Identify which cell holds the provided text, then report its [x, y] central coordinate. 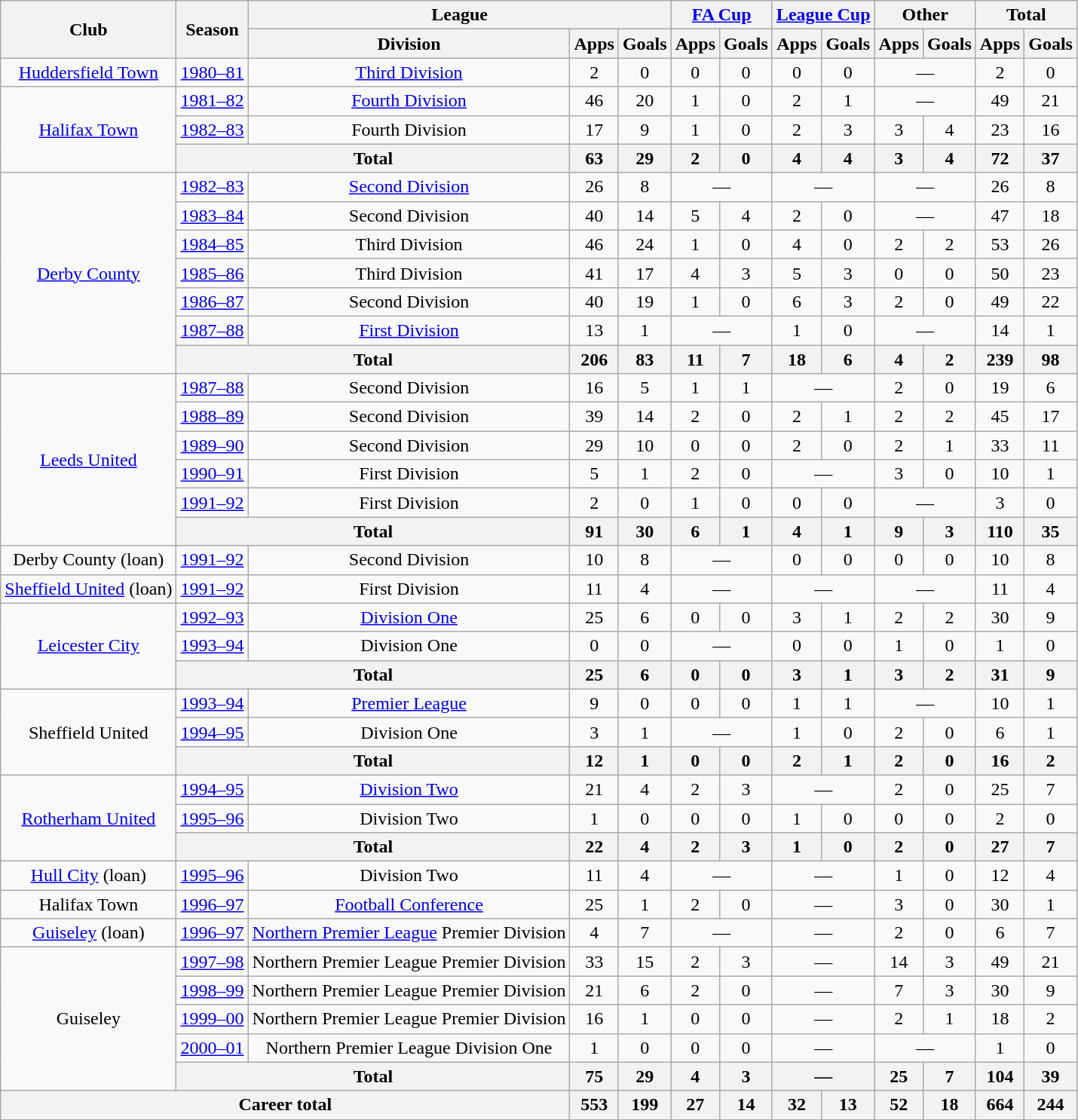
53 [1000, 244]
24 [645, 244]
1988–89 [213, 417]
Other [925, 15]
League [460, 15]
47 [1000, 216]
15 [645, 962]
110 [1000, 531]
98 [1051, 360]
31 [1000, 675]
41 [594, 273]
1981–82 [213, 101]
239 [1000, 360]
Leeds United [89, 460]
Football Conference [409, 904]
Sheffield United [89, 732]
83 [645, 360]
32 [796, 1105]
Club [89, 29]
Northern Premier League Division One [409, 1048]
1985–86 [213, 273]
244 [1051, 1105]
Season [213, 29]
1992–93 [213, 617]
FA Cup [721, 15]
Guiseley (loan) [89, 933]
1986–87 [213, 301]
Rotherham United [89, 818]
63 [594, 158]
Huddersfield Town [89, 72]
1990–91 [213, 474]
72 [1000, 158]
199 [645, 1105]
1999–00 [213, 1019]
Hull City (loan) [89, 876]
Premier League [409, 703]
206 [594, 360]
35 [1051, 531]
1983–84 [213, 216]
37 [1051, 158]
50 [1000, 273]
Leicester City [89, 646]
Sheffield United (loan) [89, 589]
1984–85 [213, 244]
2000–01 [213, 1048]
104 [1000, 1076]
1980–81 [213, 72]
Derby County [89, 273]
75 [594, 1076]
Derby County (loan) [89, 560]
Career total [285, 1105]
553 [594, 1105]
League Cup [823, 15]
52 [899, 1105]
1997–98 [213, 962]
1989–90 [213, 445]
Division [409, 44]
45 [1000, 417]
Guiseley [89, 1019]
1998–99 [213, 990]
20 [645, 101]
664 [1000, 1105]
91 [594, 531]
